Return the [x, y] coordinate for the center point of the cell that contains the specified text.  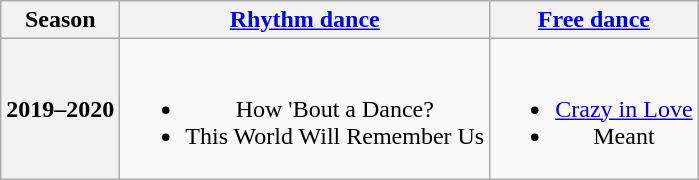
Crazy in LoveMeant [594, 109]
2019–2020 [60, 109]
Season [60, 20]
How 'Bout a Dance? This World Will Remember Us [305, 109]
Rhythm dance [305, 20]
Free dance [594, 20]
